Identify which cell holds the provided text, then report its [x, y] central coordinate. 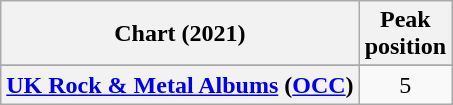
UK Rock & Metal Albums (OCC) [180, 85]
Peakposition [405, 34]
Chart (2021) [180, 34]
5 [405, 85]
